Identify which cell holds the provided text, then report its [x, y] central coordinate. 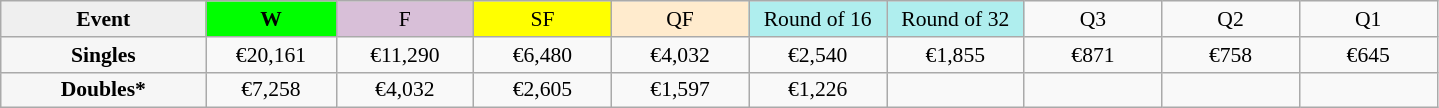
€1,855 [955, 55]
€871 [1093, 55]
€11,290 [405, 55]
W [271, 19]
€2,540 [818, 55]
€20,161 [271, 55]
F [405, 19]
QF [680, 19]
Event [104, 19]
€6,480 [543, 55]
Doubles* [104, 90]
€1,226 [818, 90]
Q2 [1231, 19]
€645 [1368, 55]
€2,605 [543, 90]
Q1 [1368, 19]
€758 [1231, 55]
Round of 32 [955, 19]
Round of 16 [818, 19]
€7,258 [271, 90]
Q3 [1093, 19]
Singles [104, 55]
€1,597 [680, 90]
SF [543, 19]
